Provide the (x, y) coordinate of the cell's center where the given text is located.  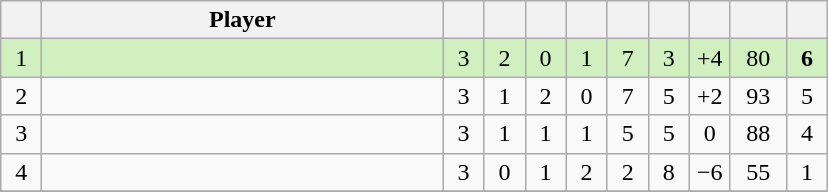
8 (668, 172)
+2 (710, 96)
93 (758, 96)
Player (242, 20)
88 (758, 134)
55 (758, 172)
80 (758, 58)
−6 (710, 172)
6 (806, 58)
+4 (710, 58)
